Extract the (X, Y) coordinate from the center of the cell holding the provided text.  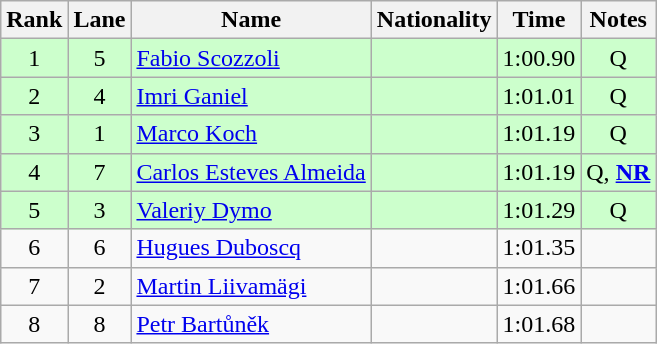
Fabio Scozzoli (251, 58)
1:01.68 (539, 324)
Time (539, 20)
Imri Ganiel (251, 96)
Petr Bartůněk (251, 324)
Name (251, 20)
Carlos Esteves Almeida (251, 172)
1:01.29 (539, 210)
1:01.35 (539, 248)
1:00.90 (539, 58)
1:01.01 (539, 96)
Hugues Duboscq (251, 248)
Notes (618, 20)
1:01.66 (539, 286)
Martin Liivamägi (251, 286)
Lane (100, 20)
Nationality (434, 20)
Marco Koch (251, 134)
Q, NR (618, 172)
Rank (34, 20)
Valeriy Dymo (251, 210)
